Return (x, y) of the center of cell containing provided text 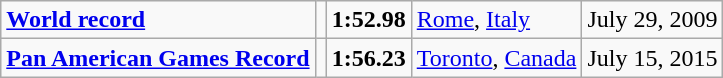
Pan American Games Record (158, 58)
1:56.23 (368, 58)
Rome, Italy (496, 20)
Toronto, Canada (496, 58)
World record (158, 20)
July 29, 2009 (652, 20)
July 15, 2015 (652, 58)
1:52.98 (368, 20)
